Identify which cell holds the provided text, then report its [X, Y] central coordinate. 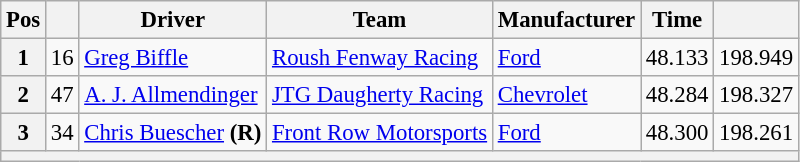
198.949 [756, 58]
JTG Daugherty Racing [380, 95]
Front Row Motorsports [380, 133]
47 [62, 95]
Pos [24, 20]
16 [62, 58]
48.300 [678, 133]
2 [24, 95]
Chris Buescher (R) [173, 133]
Manufacturer [566, 20]
Chevrolet [566, 95]
34 [62, 133]
48.133 [678, 58]
3 [24, 133]
A. J. Allmendinger [173, 95]
198.261 [756, 133]
48.284 [678, 95]
Time [678, 20]
1 [24, 58]
198.327 [756, 95]
Driver [173, 20]
Team [380, 20]
Roush Fenway Racing [380, 58]
Greg Biffle [173, 58]
